Provide the [X, Y] coordinate of the cell's center where the given text is located.  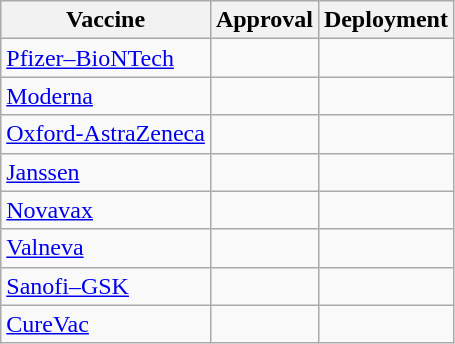
Sanofi–GSK [106, 286]
Moderna [106, 96]
Deployment [386, 20]
Pfizer–BioNTech [106, 58]
Janssen [106, 172]
Approval [264, 20]
Vaccine [106, 20]
Novavax [106, 210]
CureVac [106, 324]
Valneva [106, 248]
Oxford-AstraZeneca [106, 134]
